From the cell containing the given text, extract its center point as (x, y) coordinate. 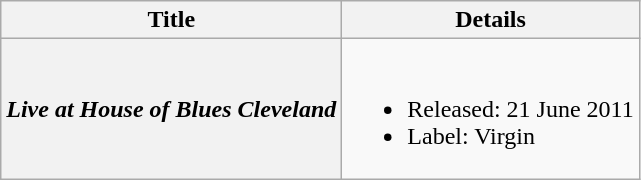
Title (172, 20)
Details (490, 20)
Live at House of Blues Cleveland (172, 109)
Released: 21 June 2011Label: Virgin (490, 109)
